Return the [x, y] coordinate for the center point of the cell that contains the specified text.  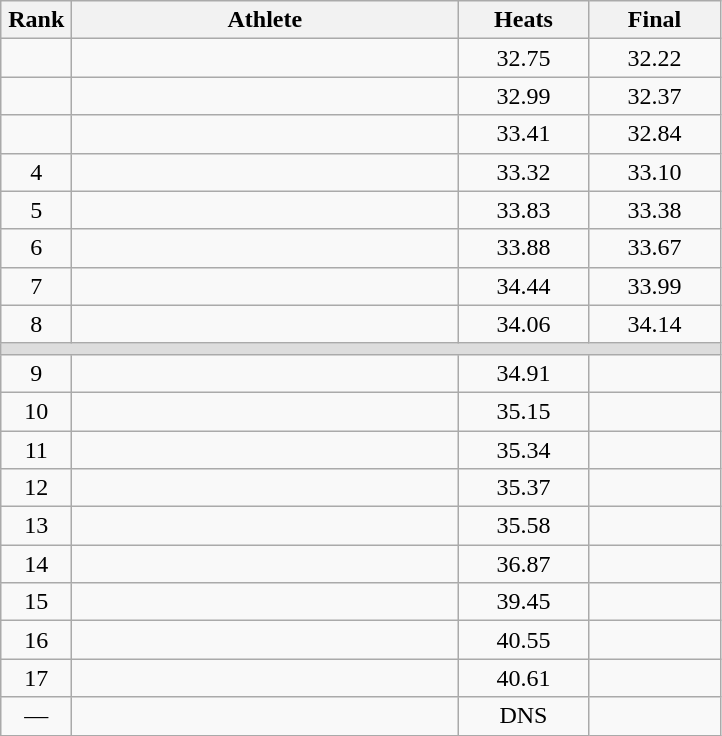
10 [36, 411]
34.14 [654, 324]
35.58 [524, 526]
34.91 [524, 373]
13 [36, 526]
36.87 [524, 564]
33.38 [654, 210]
34.06 [524, 324]
40.61 [524, 678]
32.99 [524, 96]
33.99 [654, 286]
Rank [36, 20]
DNS [524, 716]
Heats [524, 20]
33.67 [654, 248]
12 [36, 488]
— [36, 716]
17 [36, 678]
14 [36, 564]
32.75 [524, 58]
Athlete [265, 20]
11 [36, 449]
9 [36, 373]
5 [36, 210]
7 [36, 286]
33.88 [524, 248]
32.22 [654, 58]
Final [654, 20]
32.84 [654, 134]
33.83 [524, 210]
34.44 [524, 286]
8 [36, 324]
33.10 [654, 172]
6 [36, 248]
33.41 [524, 134]
16 [36, 640]
39.45 [524, 602]
32.37 [654, 96]
35.37 [524, 488]
40.55 [524, 640]
35.34 [524, 449]
33.32 [524, 172]
35.15 [524, 411]
15 [36, 602]
4 [36, 172]
